Extract the (X, Y) coordinate from the center of the cell holding the provided text.  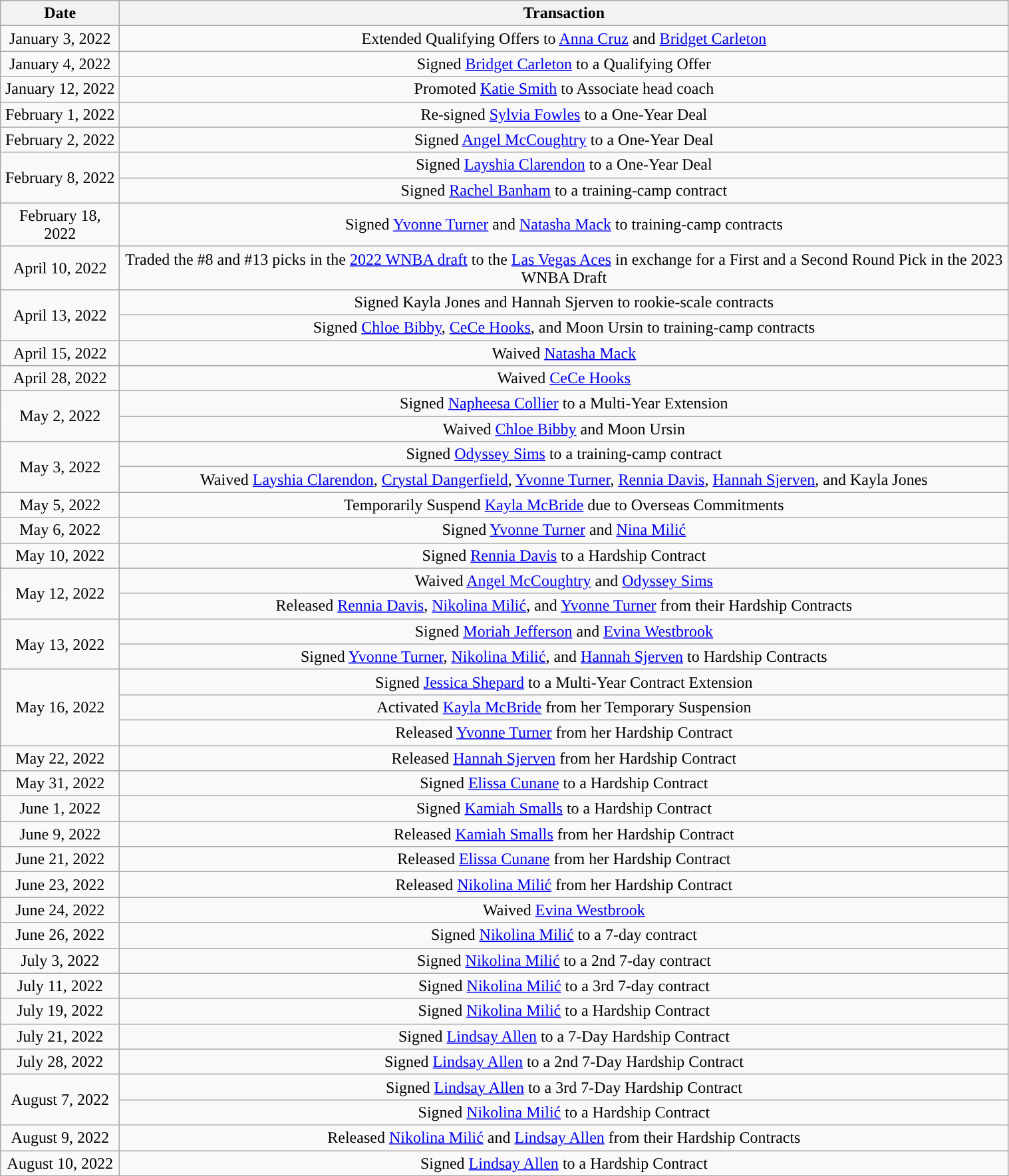
Released Elissa Cunane from her Hardship Contract (564, 859)
July 3, 2022 (60, 960)
Traded the #8 and #13 picks in the 2022 WNBA draft to the Las Vegas Aces in exchange for a First and a Second Round Pick in the 2023 WNBA Draft (564, 267)
May 3, 2022 (60, 467)
April 10, 2022 (60, 267)
Waived Chloe Bibby and Moon Ursin (564, 429)
June 24, 2022 (60, 910)
Signed Rachel Banham to a training-camp contract (564, 190)
July 19, 2022 (60, 1011)
May 16, 2022 (60, 707)
Signed Napheesa Collier to a Multi-Year Extension (564, 404)
Waived Evina Westbrook (564, 910)
Signed Layshia Clarendon to a One-Year Deal (564, 165)
July 11, 2022 (60, 986)
Signed Jessica Shepard to a Multi-Year Contract Extension (564, 682)
Waived Angel McCoughtry and Odyssey Sims (564, 581)
Signed Bridget Carleton to a Qualifying Offer (564, 64)
Temporarily Suspend Kayla McBride due to Overseas Commitments (564, 505)
June 9, 2022 (60, 834)
April 15, 2022 (60, 353)
Signed Chloe Bibby, CeCe Hooks, and Moon Ursin to training-camp contracts (564, 327)
February 2, 2022 (60, 140)
Signed Lindsay Allen to a 7-Day Hardship Contract (564, 1036)
Signed Yvonne Turner, Nikolina Milić, and Hannah Sjerven to Hardship Contracts (564, 657)
May 10, 2022 (60, 555)
April 13, 2022 (60, 315)
Signed Odyssey Sims to a training-camp contract (564, 454)
Released Yvonne Turner from her Hardship Contract (564, 732)
Signed Kamiah Smalls to a Hardship Contract (564, 809)
Signed Nikolina Milić to a 2nd 7-day contract (564, 960)
Signed Rennia Davis to a Hardship Contract (564, 555)
Released Nikolina Milić and Lindsay Allen from their Hardship Contracts (564, 1137)
Signed Yvonne Turner and Nina Milić (564, 530)
Date (60, 13)
May 13, 2022 (60, 644)
August 10, 2022 (60, 1163)
Released Nikolina Milić from her Hardship Contract (564, 885)
Extended Qualifying Offers to Anna Cruz and Bridget Carleton (564, 39)
Released Hannah Sjerven from her Hardship Contract (564, 758)
January 3, 2022 (60, 39)
Signed Nikolina Milić to a 7-day contract (564, 935)
May 12, 2022 (60, 593)
February 8, 2022 (60, 178)
Waived Layshia Clarendon, Crystal Dangerfield, Yvonne Turner, Rennia Davis, Hannah Sjerven, and Kayla Jones (564, 480)
April 28, 2022 (60, 378)
February 18, 2022 (60, 225)
May 5, 2022 (60, 505)
Released Rennia Davis, Nikolina Milić, and Yvonne Turner from their Hardship Contracts (564, 606)
August 9, 2022 (60, 1137)
Waived Natasha Mack (564, 353)
Re-signed Sylvia Fowles to a One-Year Deal (564, 114)
July 21, 2022 (60, 1036)
May 22, 2022 (60, 758)
February 1, 2022 (60, 114)
Signed Lindsay Allen to a 2nd 7-Day Hardship Contract (564, 1062)
May 6, 2022 (60, 530)
Transaction (564, 13)
Signed Moriah Jefferson and Evina Westbrook (564, 631)
Signed Yvonne Turner and Natasha Mack to training-camp contracts (564, 225)
Activated Kayla McBride from her Temporary Suspension (564, 707)
Signed Nikolina Milić to a 3rd 7-day contract (564, 986)
June 23, 2022 (60, 885)
Signed Elissa Cunane to a Hardship Contract (564, 784)
January 4, 2022 (60, 64)
Released Kamiah Smalls from her Hardship Contract (564, 834)
May 31, 2022 (60, 784)
August 7, 2022 (60, 1100)
January 12, 2022 (60, 89)
Promoted Katie Smith to Associate head coach (564, 89)
Signed Lindsay Allen to a 3rd 7-Day Hardship Contract (564, 1087)
June 21, 2022 (60, 859)
Signed Angel McCoughtry to a One-Year Deal (564, 140)
Waived CeCe Hooks (564, 378)
Signed Kayla Jones and Hannah Sjerven to rookie-scale contracts (564, 302)
June 1, 2022 (60, 809)
May 2, 2022 (60, 416)
June 26, 2022 (60, 935)
July 28, 2022 (60, 1062)
Signed Lindsay Allen to a Hardship Contract (564, 1163)
